Scan for the cell matching the given text and deliver its [x, y] coordinate at center. 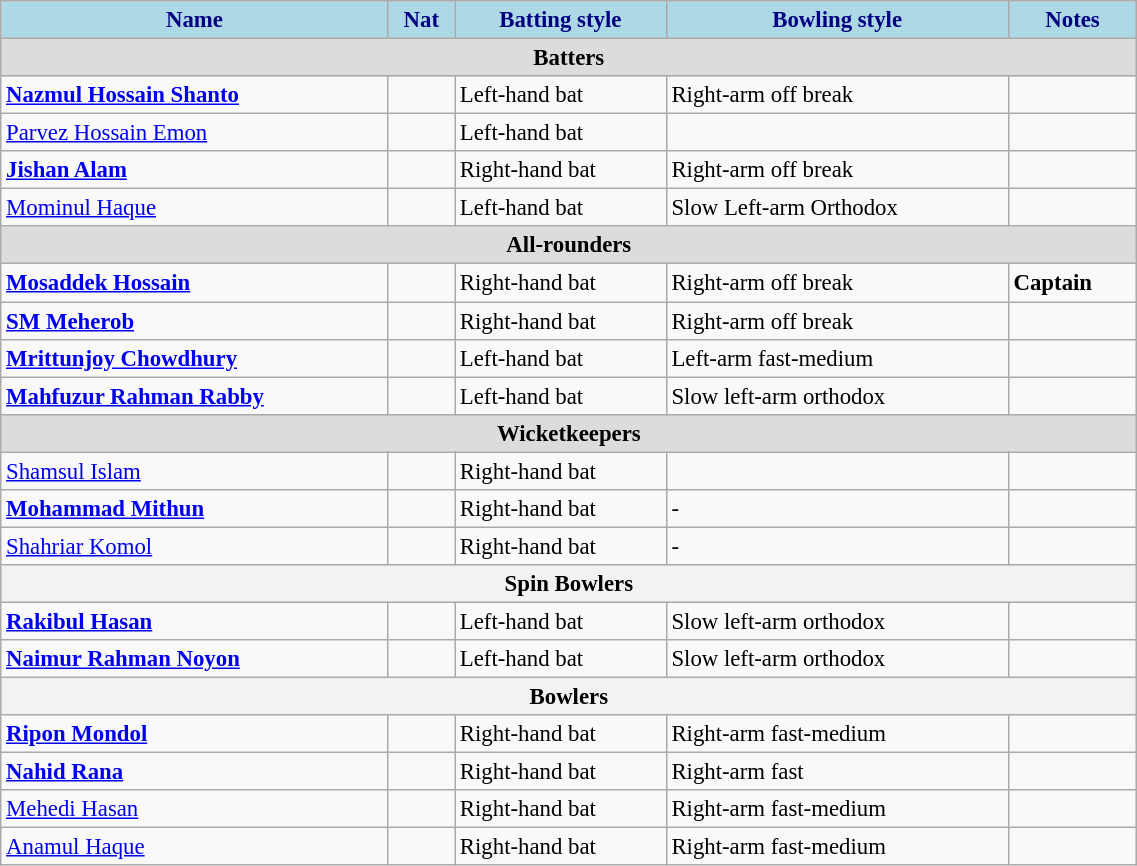
Nahid Rana [194, 772]
Mrittunjoy Chowdhury [194, 358]
Bowlers [569, 697]
Spin Bowlers [569, 584]
Nazmul Hossain Shanto [194, 95]
Captain [1072, 283]
Mosaddek Hossain [194, 283]
Jishan Alam [194, 170]
Wicketkeepers [569, 433]
Mahfuzur Rahman Rabby [194, 396]
Right-arm fast [837, 772]
Naimur Rahman Noyon [194, 659]
Batters [569, 58]
Nat [421, 20]
Batting style [561, 20]
Bowling style [837, 20]
Mominul Haque [194, 208]
Anamul Haque [194, 847]
Left-arm fast-medium [837, 358]
Shamsul Islam [194, 471]
Slow Left-arm Orthodox [837, 208]
Mehedi Hasan [194, 809]
Parvez Hossain Emon [194, 133]
Shahriar Komol [194, 546]
Rakibul Hasan [194, 621]
Ripon Mondol [194, 734]
SM Meherob [194, 321]
Name [194, 20]
Mohammad Mithun [194, 509]
All-rounders [569, 245]
Notes [1072, 20]
